Identify which cell holds the provided text, then report its (X, Y) central coordinate. 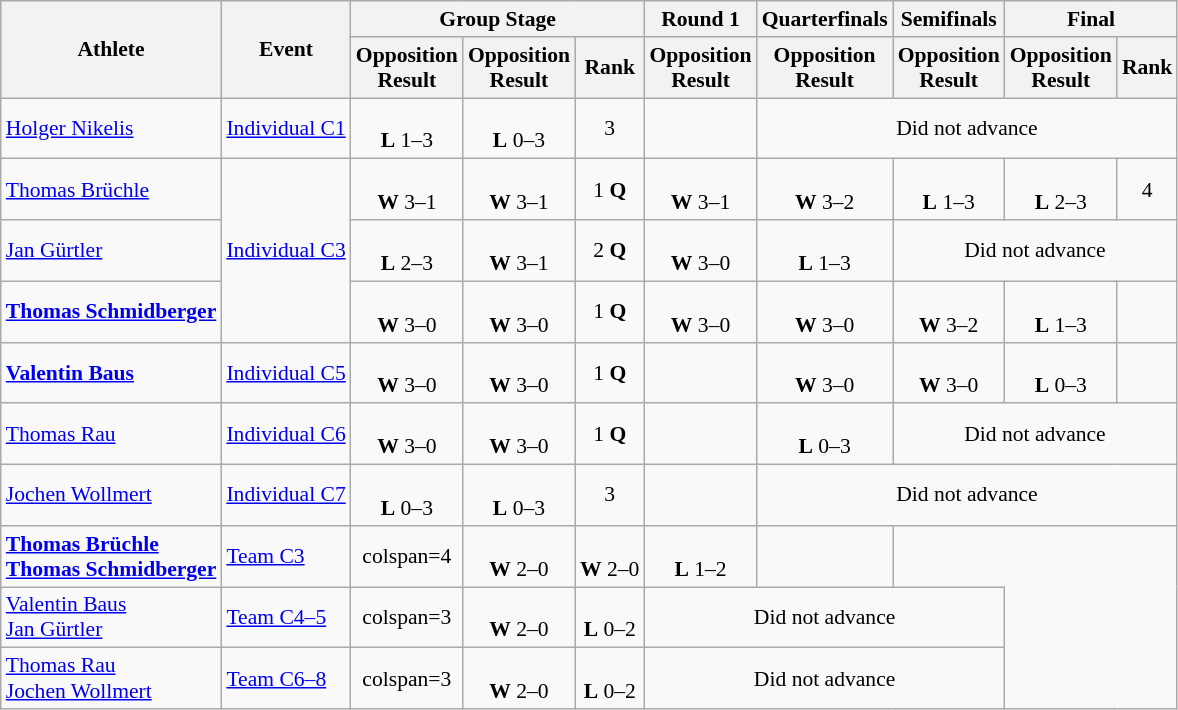
Event (286, 50)
Individual C3 (286, 250)
Jochen Wollmert (112, 496)
Jan Gürtler (112, 250)
Group Stage (498, 19)
Thomas RauJochen Wollmert (112, 678)
Team C3 (286, 556)
Thomas Brüchle (112, 190)
Thomas Schmidberger (112, 312)
Individual C5 (286, 372)
colspan=4 (407, 556)
Valentin BausJan Gürtler (112, 618)
Valentin Baus (112, 372)
Team C4–5 (286, 618)
Individual C6 (286, 434)
Team C6–8 (286, 678)
Holger Nikelis (112, 128)
4 (1148, 190)
Individual C7 (286, 496)
Round 1 (700, 19)
2 Q (610, 250)
Final (1092, 19)
Individual C1 (286, 128)
Thomas Rau (112, 434)
Athlete (112, 50)
Quarterfinals (825, 19)
L 1–2 (700, 556)
Thomas BrüchleThomas Schmidberger (112, 556)
Semifinals (949, 19)
